Provide the (x, y) coordinate of the cell's center where the given text is located.  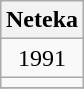
1991 (42, 58)
Neteka (42, 20)
